Output the (x, y) coordinate of the center of the cell containing the given text.  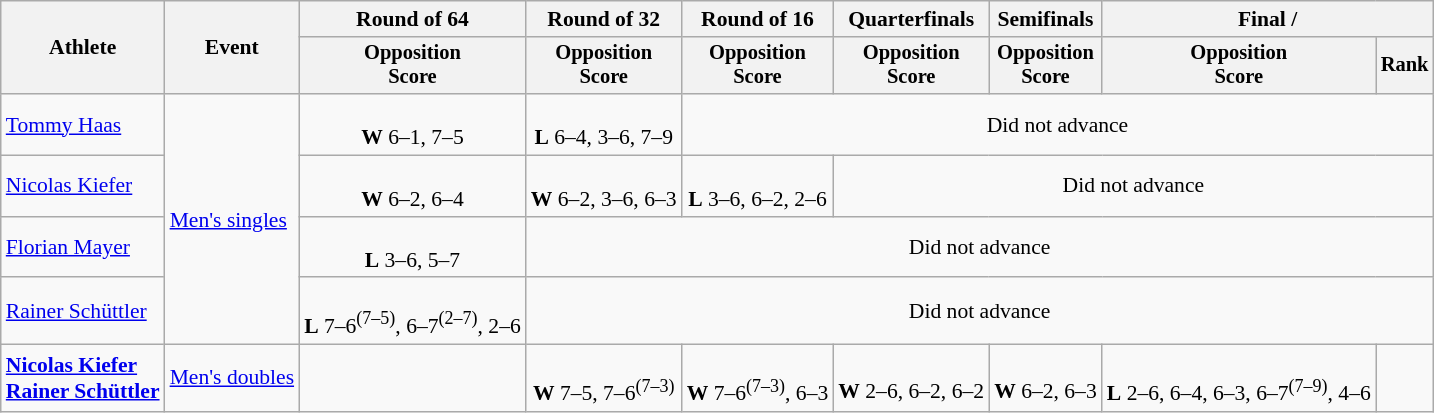
W 7–6(7–3), 6–3 (758, 378)
W 6–2, 6–4 (412, 186)
Florian Mayer (83, 248)
Men's doubles (232, 378)
L 3–6, 5–7 (412, 248)
Round of 16 (758, 19)
W 7–5, 7–6(7–3) (604, 378)
Nicolas KieferRainer Schüttler (83, 378)
Nicolas Kiefer (83, 186)
L 6–4, 3–6, 7–9 (604, 124)
Semifinals (1046, 19)
L 2–6, 6–4, 6–3, 6–7(7–9), 4–6 (1239, 378)
Men's singles (232, 219)
W 2–6, 6–2, 6–2 (911, 378)
L 3–6, 6–2, 2–6 (758, 186)
Quarterfinals (911, 19)
Rank (1405, 66)
Event (232, 48)
Round of 32 (604, 19)
Rainer Schüttler (83, 312)
Tommy Haas (83, 124)
Athlete (83, 48)
L 7–6(7–5), 6–7(2–7), 2–6 (412, 312)
W 6–2, 6–3 (1046, 378)
Final / (1268, 19)
Round of 64 (412, 19)
W 6–2, 3–6, 6–3 (604, 186)
W 6–1, 7–5 (412, 124)
